For the text-containing cell, return its midpoint in [X, Y] coordinate format. 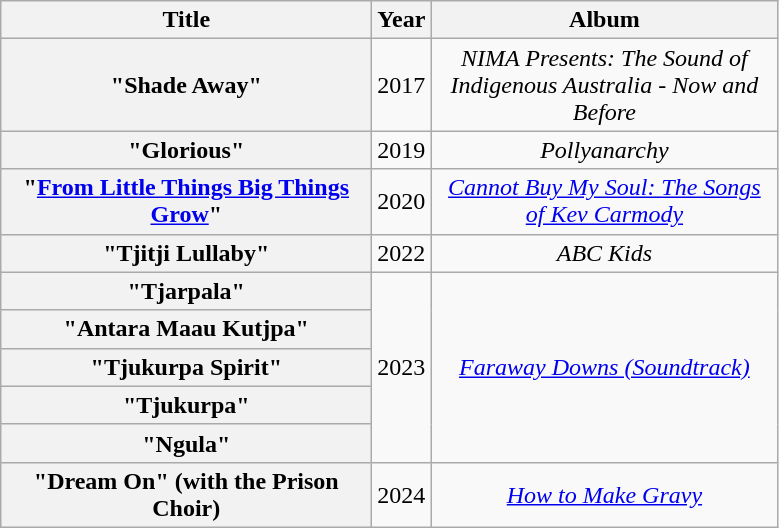
Year [402, 20]
"Ngula" [186, 443]
Faraway Downs (Soundtrack) [604, 367]
"Tjitji Lullaby" [186, 253]
2017 [402, 85]
2023 [402, 367]
ABC Kids [604, 253]
"Tjukurpa" [186, 405]
"Shade Away" [186, 85]
Pollyanarchy [604, 150]
2020 [402, 202]
"From Little Things Big Things Grow" [186, 202]
"Glorious" [186, 150]
"Tjarpala" [186, 291]
2024 [402, 494]
Album [604, 20]
2022 [402, 253]
"Tjukurpa Spirit" [186, 367]
NIMA Presents: The Sound of Indigenous Australia - Now and Before [604, 85]
2019 [402, 150]
Cannot Buy My Soul: The Songs of Kev Carmody [604, 202]
"Dream On" (with the Prison Choir) [186, 494]
Title [186, 20]
"Antara Maau Kutjpa" [186, 329]
How to Make Gravy [604, 494]
